Detect which cell encompasses the target text, then output its [x, y] center coordinate. 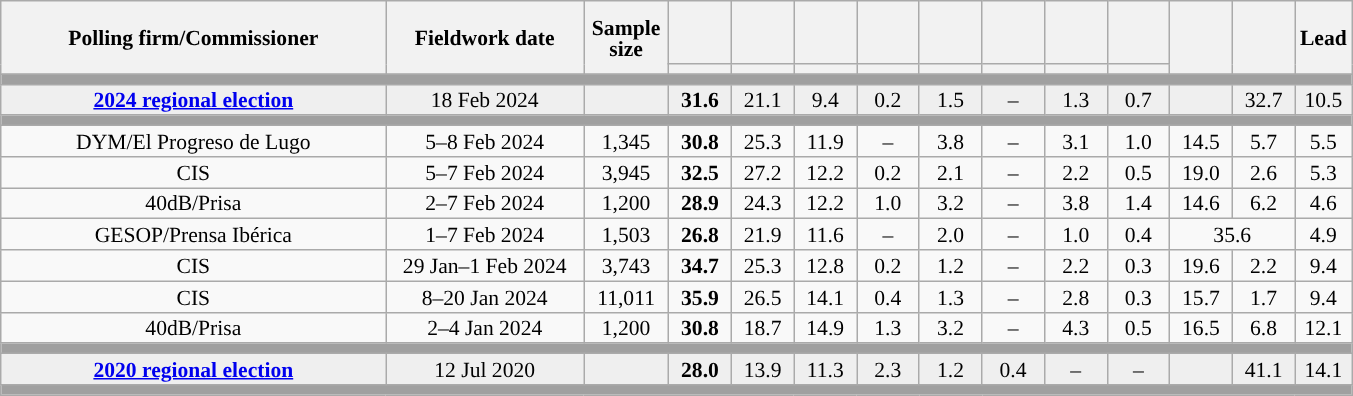
14.6 [1202, 204]
19.6 [1202, 266]
2020 regional election [194, 370]
26.5 [762, 296]
3,945 [626, 172]
4.3 [1076, 328]
6.2 [1264, 204]
21.1 [762, 100]
35.6 [1232, 234]
Polling firm/Commissioner [194, 38]
14.5 [1202, 142]
18.7 [762, 328]
1.7 [1264, 296]
2.6 [1264, 172]
Sample size [626, 38]
11.9 [826, 142]
5.3 [1324, 172]
28.0 [700, 370]
4.6 [1324, 204]
3,743 [626, 266]
34.7 [700, 266]
12.8 [826, 266]
Fieldwork date [485, 38]
2–7 Feb 2024 [485, 204]
2024 regional election [194, 100]
16.5 [1202, 328]
12 Jul 2020 [485, 370]
27.2 [762, 172]
6.8 [1264, 328]
1.5 [950, 100]
1,503 [626, 234]
12.1 [1324, 328]
Lead [1324, 38]
5.5 [1324, 142]
2.1 [950, 172]
0.7 [1138, 100]
4.9 [1324, 234]
29 Jan–1 Feb 2024 [485, 266]
21.9 [762, 234]
5–7 Feb 2024 [485, 172]
35.9 [700, 296]
32.7 [1264, 100]
18 Feb 2024 [485, 100]
32.5 [700, 172]
11.6 [826, 234]
2–4 Jan 2024 [485, 328]
2.0 [950, 234]
13.9 [762, 370]
5.7 [1264, 142]
19.0 [1202, 172]
8–20 Jan 2024 [485, 296]
1–7 Feb 2024 [485, 234]
3.1 [1076, 142]
11,011 [626, 296]
10.5 [1324, 100]
DYM/El Progreso de Lugo [194, 142]
5–8 Feb 2024 [485, 142]
2.3 [888, 370]
15.7 [1202, 296]
2.8 [1076, 296]
24.3 [762, 204]
1.4 [1138, 204]
41.1 [1264, 370]
1,345 [626, 142]
GESOP/Prensa Ibérica [194, 234]
11.3 [826, 370]
14.9 [826, 328]
31.6 [700, 100]
28.9 [700, 204]
26.8 [700, 234]
